Return the (x, y) coordinate for the center point of the cell that contains the specified text.  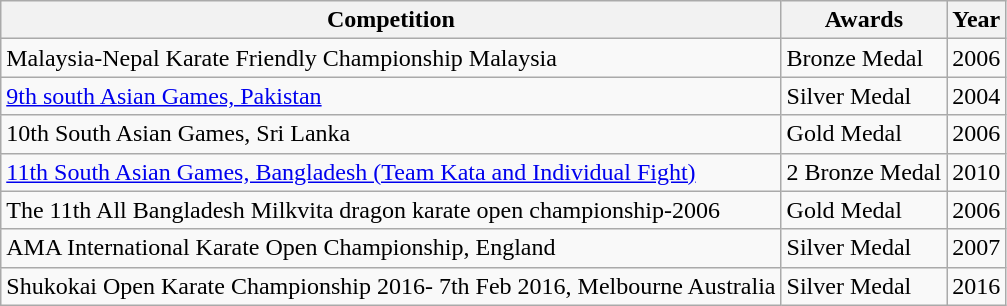
Awards (864, 20)
11th South Asian Games, Bangladesh (Team Kata and Individual Fight) (391, 172)
2 Bronze Medal (864, 172)
Bronze Medal (864, 58)
10th South Asian Games, Sri Lanka (391, 134)
9th south Asian Games, Pakistan (391, 96)
2010 (976, 172)
Malaysia-Nepal Karate Friendly Championship Malaysia (391, 58)
Year (976, 20)
Shukokai Open Karate Championship 2016- 7th Feb 2016, Melbourne Australia (391, 286)
2004 (976, 96)
2007 (976, 248)
Competition (391, 20)
AMA International Karate Open Championship, England (391, 248)
The 11th All Bangladesh Milkvita dragon karate open championship-2006 (391, 210)
2016 (976, 286)
